Return [x, y] of the center of cell containing provided text 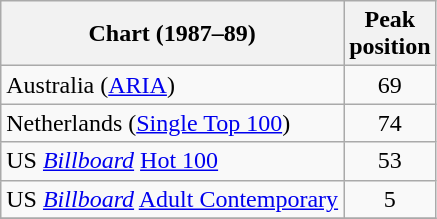
Netherlands (Single Top 100) [172, 123]
5 [390, 199]
US Billboard Hot 100 [172, 161]
Australia (ARIA) [172, 85]
Peakposition [390, 34]
53 [390, 161]
74 [390, 123]
69 [390, 85]
US Billboard Adult Contemporary [172, 199]
Chart (1987–89) [172, 34]
